Determine the [x, y] coordinate at the center of the cell enclosing the given text.  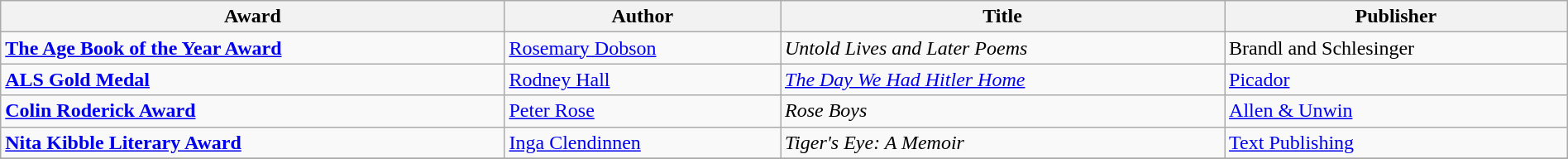
Publisher [1396, 17]
Text Publishing [1396, 142]
Rose Boys [1002, 111]
Author [643, 17]
ALS Gold Medal [253, 79]
The Day We Had Hitler Home [1002, 79]
The Age Book of the Year Award [253, 48]
Colin Roderick Award [253, 111]
Peter Rose [643, 111]
Inga Clendinnen [643, 142]
Rosemary Dobson [643, 48]
Allen & Unwin [1396, 111]
Brandl and Schlesinger [1396, 48]
Picador [1396, 79]
Untold Lives and Later Poems [1002, 48]
Rodney Hall [643, 79]
Nita Kibble Literary Award [253, 142]
Title [1002, 17]
Award [253, 17]
Tiger's Eye: A Memoir [1002, 142]
